Return the [x, y] coordinate for the center point of the cell that contains the specified text.  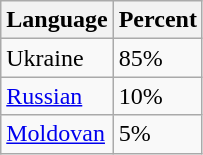
Russian [57, 96]
Language [57, 20]
Percent [158, 20]
Ukraine [57, 58]
5% [158, 134]
Moldovan [57, 134]
10% [158, 96]
85% [158, 58]
